From the cell containing the given text, extract its center point as [X, Y] coordinate. 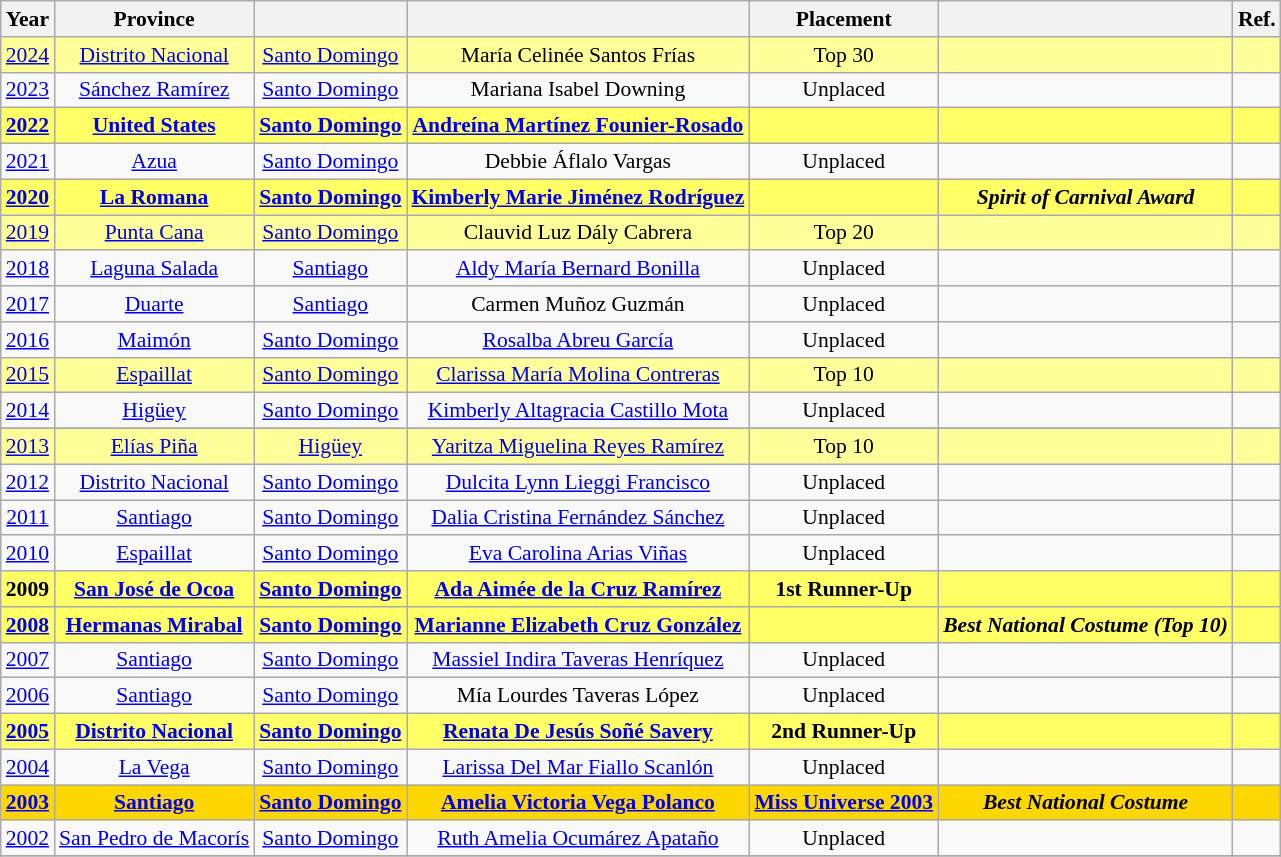
Ada Aimée de la Cruz Ramírez [578, 589]
Debbie Áflalo Vargas [578, 162]
2013 [28, 447]
Dalia Cristina Fernández Sánchez [578, 518]
Carmen Muñoz Guzmán [578, 304]
Clarissa María Molina Contreras [578, 375]
Duarte [154, 304]
2003 [28, 803]
Ref. [1257, 19]
2014 [28, 411]
María Celinée Santos Frías [578, 55]
Spirit of Carnival Award [1086, 197]
Amelia Victoria Vega Polanco [578, 803]
Laguna Salada [154, 269]
2008 [28, 625]
San José de Ocoa [154, 589]
Yaritza Miguelina Reyes Ramírez [578, 447]
Eva Carolina Arias Viñas [578, 554]
Andreína Martínez Founier-Rosado [578, 126]
Sánchez Ramírez [154, 90]
2024 [28, 55]
2004 [28, 767]
2009 [28, 589]
2nd Runner-Up [844, 732]
2020 [28, 197]
1st Runner-Up [844, 589]
Ruth Amelia Ocumárez Apataño [578, 839]
San Pedro de Macorís [154, 839]
2016 [28, 340]
2006 [28, 696]
Mía Lourdes Taveras López [578, 696]
2010 [28, 554]
Massiel Indira Taveras Henríquez [578, 660]
2023 [28, 90]
Dulcita Lynn Lieggi Francisco [578, 482]
La Vega [154, 767]
2021 [28, 162]
Kimberly Marie Jiménez Rodríguez [578, 197]
United States [154, 126]
2005 [28, 732]
Miss Universe 2003 [844, 803]
Placement [844, 19]
La Romana [154, 197]
2002 [28, 839]
2012 [28, 482]
Maimón [154, 340]
2022 [28, 126]
Province [154, 19]
Elías Piña [154, 447]
2015 [28, 375]
Best National Costume [1086, 803]
2007 [28, 660]
Kimberly Altagracia Castillo Mota [578, 411]
Mariana Isabel Downing [578, 90]
Larissa Del Mar Fiallo Scanlón [578, 767]
Best National Costume (Top 10) [1086, 625]
Renata De Jesús Soñé Savery [578, 732]
Punta Cana [154, 233]
2011 [28, 518]
Marianne Elizabeth Cruz González [578, 625]
Rosalba Abreu García [578, 340]
2019 [28, 233]
Top 20 [844, 233]
Clauvid Luz Dály Cabrera [578, 233]
Top 30 [844, 55]
Year [28, 19]
2017 [28, 304]
Aldy María Bernard Bonilla [578, 269]
2018 [28, 269]
Hermanas Mirabal [154, 625]
Azua [154, 162]
